Detect which cell encompasses the target text, then output its (X, Y) center coordinate. 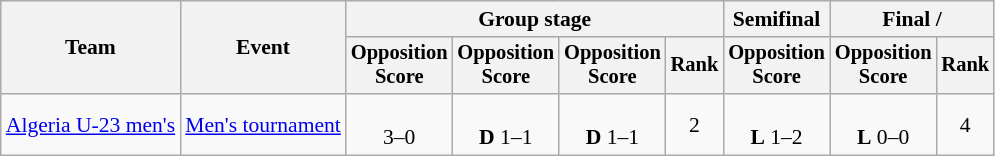
Algeria U-23 men's (90, 124)
Final / (912, 19)
Event (263, 48)
L 0–0 (884, 124)
2 (695, 124)
4 (965, 124)
L 1–2 (776, 124)
3–0 (400, 124)
Semifinal (776, 19)
Team (90, 48)
Group stage (534, 19)
Men's tournament (263, 124)
